For the text-containing cell, return its midpoint in [x, y] coordinate format. 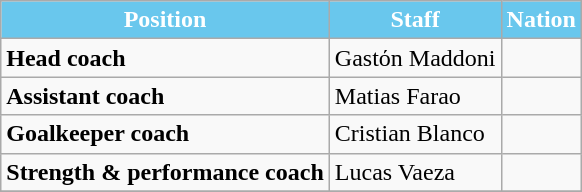
Cristian Blanco [415, 134]
Head coach [166, 58]
Matias Farao [415, 96]
Strength & performance coach [166, 172]
Lucas Vaeza [415, 172]
Position [166, 20]
Goalkeeper coach [166, 134]
Assistant coach [166, 96]
Nation [541, 20]
Staff [415, 20]
Gastόn Maddoni [415, 58]
